Extract the [x, y] coordinate from the center of the cell holding the provided text.  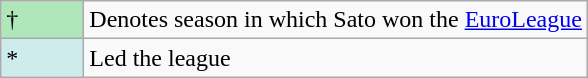
Denotes season in which Sato won the EuroLeague [336, 20]
† [42, 20]
Led the league [336, 58]
* [42, 58]
